Pinpoint the cell where the given text exists, returning its [X, Y] midpoint coordinate. 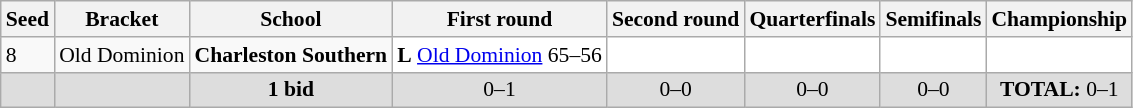
1 bid [292, 90]
Charleston Southern [292, 55]
TOTAL: 0–1 [1059, 90]
Championship [1059, 19]
Bracket [122, 19]
L Old Dominion 65–56 [500, 55]
Second round [676, 19]
Old Dominion [122, 55]
Quarterfinals [812, 19]
First round [500, 19]
0–1 [500, 90]
Seed [28, 19]
Semifinals [933, 19]
School [292, 19]
8 [28, 55]
